Identify which cell holds the provided text, then report its (x, y) central coordinate. 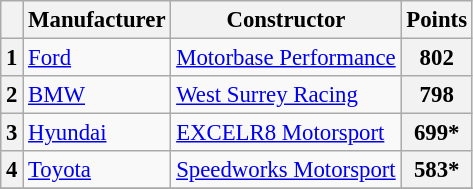
Points (436, 20)
3 (12, 133)
West Surrey Racing (286, 95)
Hyundai (97, 133)
BMW (97, 95)
Constructor (286, 20)
1 (12, 58)
802 (436, 58)
699* (436, 133)
EXCELR8 Motorsport (286, 133)
Ford (97, 58)
583* (436, 170)
798 (436, 95)
Speedworks Motorsport (286, 170)
Toyota (97, 170)
Motorbase Performance (286, 58)
2 (12, 95)
4 (12, 170)
Manufacturer (97, 20)
